Identify which cell holds the provided text, then report its (x, y) central coordinate. 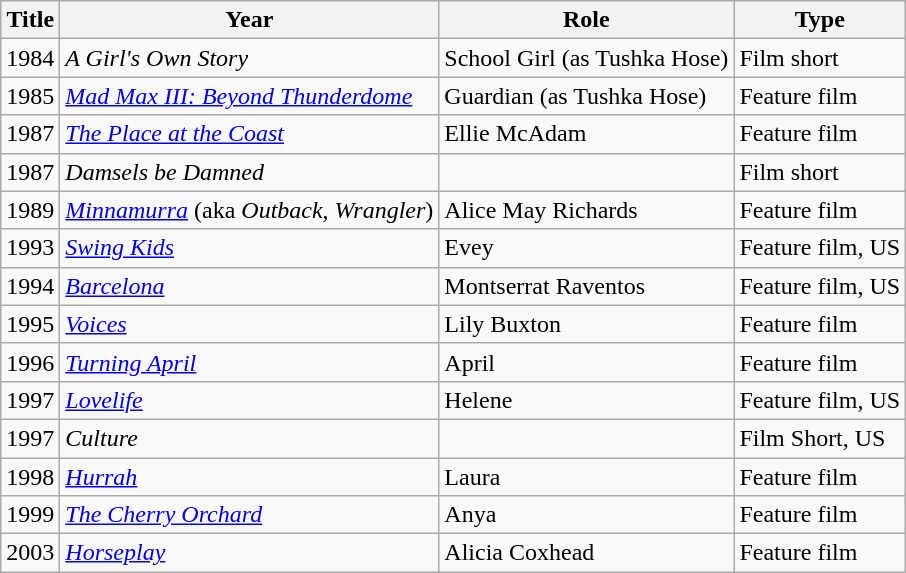
1985 (30, 96)
School Girl (as Tushka Hose) (586, 58)
1999 (30, 515)
Minnamurra (aka Outback, Wrangler) (250, 210)
Alice May Richards (586, 210)
1995 (30, 324)
Film Short, US (820, 438)
Laura (586, 477)
Lovelife (250, 400)
Ellie McAdam (586, 134)
Swing Kids (250, 248)
Hurrah (250, 477)
Type (820, 20)
April (586, 362)
Horseplay (250, 553)
Voices (250, 324)
Barcelona (250, 286)
Title (30, 20)
Culture (250, 438)
Guardian (as Tushka Hose) (586, 96)
Lily Buxton (586, 324)
Helene (586, 400)
Year (250, 20)
Alicia Coxhead (586, 553)
1996 (30, 362)
Evey (586, 248)
1993 (30, 248)
Role (586, 20)
1998 (30, 477)
The Cherry Orchard (250, 515)
2003 (30, 553)
1989 (30, 210)
The Place at the Coast (250, 134)
Damsels be Damned (250, 172)
A Girl's Own Story (250, 58)
1994 (30, 286)
1984 (30, 58)
Mad Max III: Beyond Thunderdome (250, 96)
Anya (586, 515)
Montserrat Raventos (586, 286)
Turning April (250, 362)
